Pinpoint the cell where the given text exists, returning its (X, Y) midpoint coordinate. 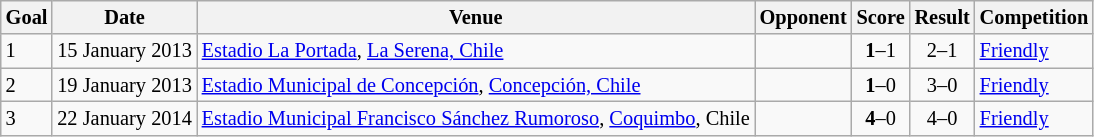
Estadio Municipal de Concepción, Concepción, Chile (476, 85)
19 January 2013 (124, 85)
Result (942, 17)
1–0 (881, 85)
Score (881, 17)
3 (27, 118)
1–1 (881, 51)
1 (27, 51)
Opponent (804, 17)
Venue (476, 17)
22 January 2014 (124, 118)
Goal (27, 17)
15 January 2013 (124, 51)
2–1 (942, 51)
Estadio La Portada, La Serena, Chile (476, 51)
Estadio Municipal Francisco Sánchez Rumoroso, Coquimbo, Chile (476, 118)
Date (124, 17)
3–0 (942, 85)
Competition (1034, 17)
2 (27, 85)
